Identify which cell holds the provided text, then report its (X, Y) central coordinate. 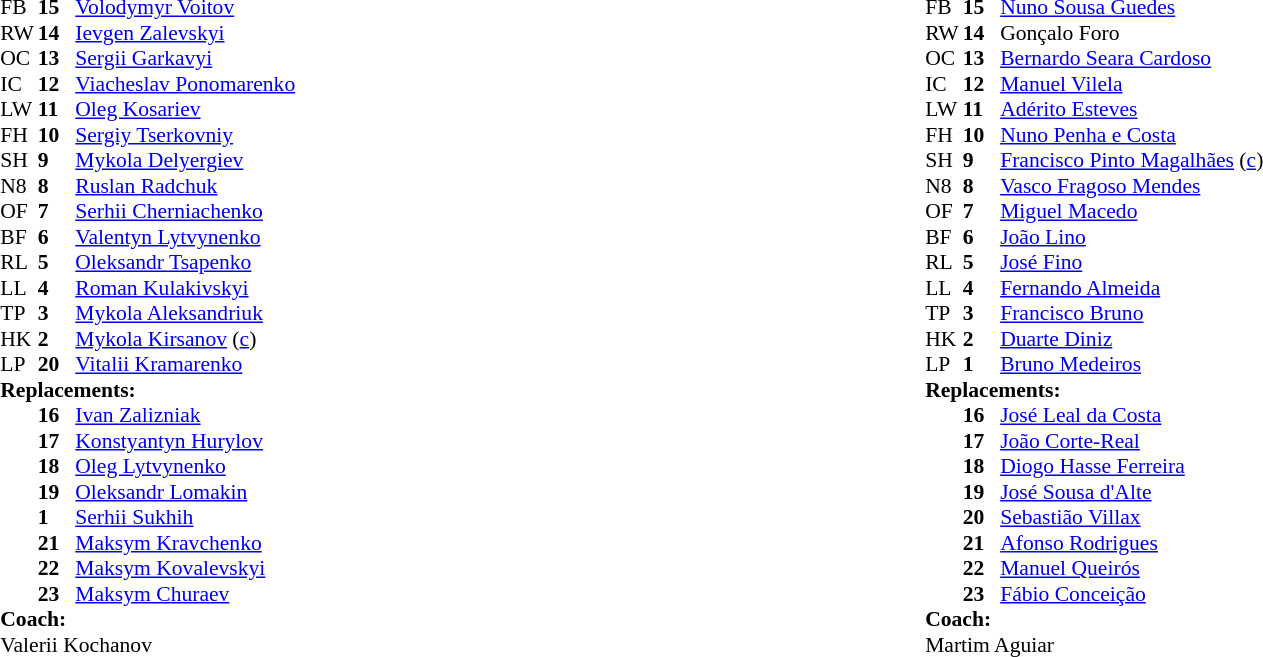
Ruslan Radchuk (185, 186)
Oleksandr Tsapenko (185, 263)
Nuno Penha e Costa (1132, 135)
Bernardo Seara Cardoso (1132, 59)
Ievgen Zalevskyi (185, 33)
Maksym Kovalevskyi (185, 569)
Oleg Lytvynenko (185, 467)
Fernando Almeida (1132, 288)
Adérito Esteves (1132, 109)
Sebastião Villax (1132, 517)
Fábio Conceição (1132, 594)
Gonçalo Foro (1132, 33)
Bruno Medeiros (1132, 365)
Konstyantyn Hurylov (185, 441)
Serhii Cherniachenko (185, 211)
Francisco Bruno (1132, 313)
Maksym Churaev (185, 594)
João Corte-Real (1132, 441)
Manuel Vilela (1132, 84)
Roman Kulakivskyi (185, 288)
Serhii Sukhih (185, 517)
José Sousa d'Alte (1132, 492)
Diogo Hasse Ferreira (1132, 467)
Mykola Kirsanov (c) (185, 339)
Valentyn Lytvynenko (185, 237)
Manuel Queirós (1132, 569)
João Lino (1132, 237)
Mykola Delyergiev (185, 161)
Mykola Aleksandriuk (185, 313)
Oleg Kosariev (185, 109)
Ivan Zalizniak (185, 415)
Maksym Kravchenko (185, 543)
José Leal da Costa (1132, 415)
Oleksandr Lomakin (185, 492)
Francisco Pinto Magalhães (c) (1132, 161)
Vitalii Kramarenko (185, 365)
Miguel Macedo (1132, 211)
Vasco Fragoso Mendes (1132, 186)
Afonso Rodrigues (1132, 543)
Duarte Diniz (1132, 339)
Sergii Garkavyi (185, 59)
Sergiy Tserkovniy (185, 135)
José Fino (1132, 263)
Viacheslav Ponomarenko (185, 84)
